Locate the cell with the specified text and output its [X, Y] center coordinate. 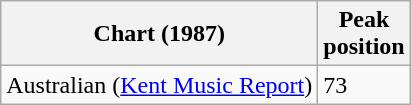
73 [364, 85]
Peakposition [364, 34]
Australian (Kent Music Report) [160, 85]
Chart (1987) [160, 34]
